Determine the (x, y) coordinate at the center of the cell enclosing the given text.  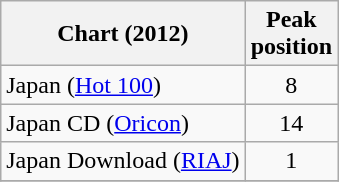
Peakposition (291, 34)
1 (291, 161)
Japan Download (RIAJ) (123, 161)
Japan CD (Oricon) (123, 123)
8 (291, 85)
Japan (Hot 100) (123, 85)
Chart (2012) (123, 34)
14 (291, 123)
